Determine the (X, Y) coordinate at the center of the cell enclosing the given text.  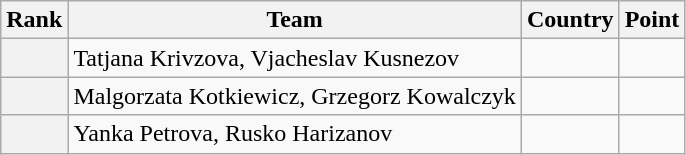
Malgorzata Kotkiewicz, Grzegorz Kowalczyk (295, 96)
Team (295, 20)
Rank (34, 20)
Tatjana Krivzova, Vjacheslav Kusnezov (295, 58)
Yanka Petrova, Rusko Harizanov (295, 134)
Point (652, 20)
Country (570, 20)
